Output the (x, y) coordinate of the center of the cell containing the given text.  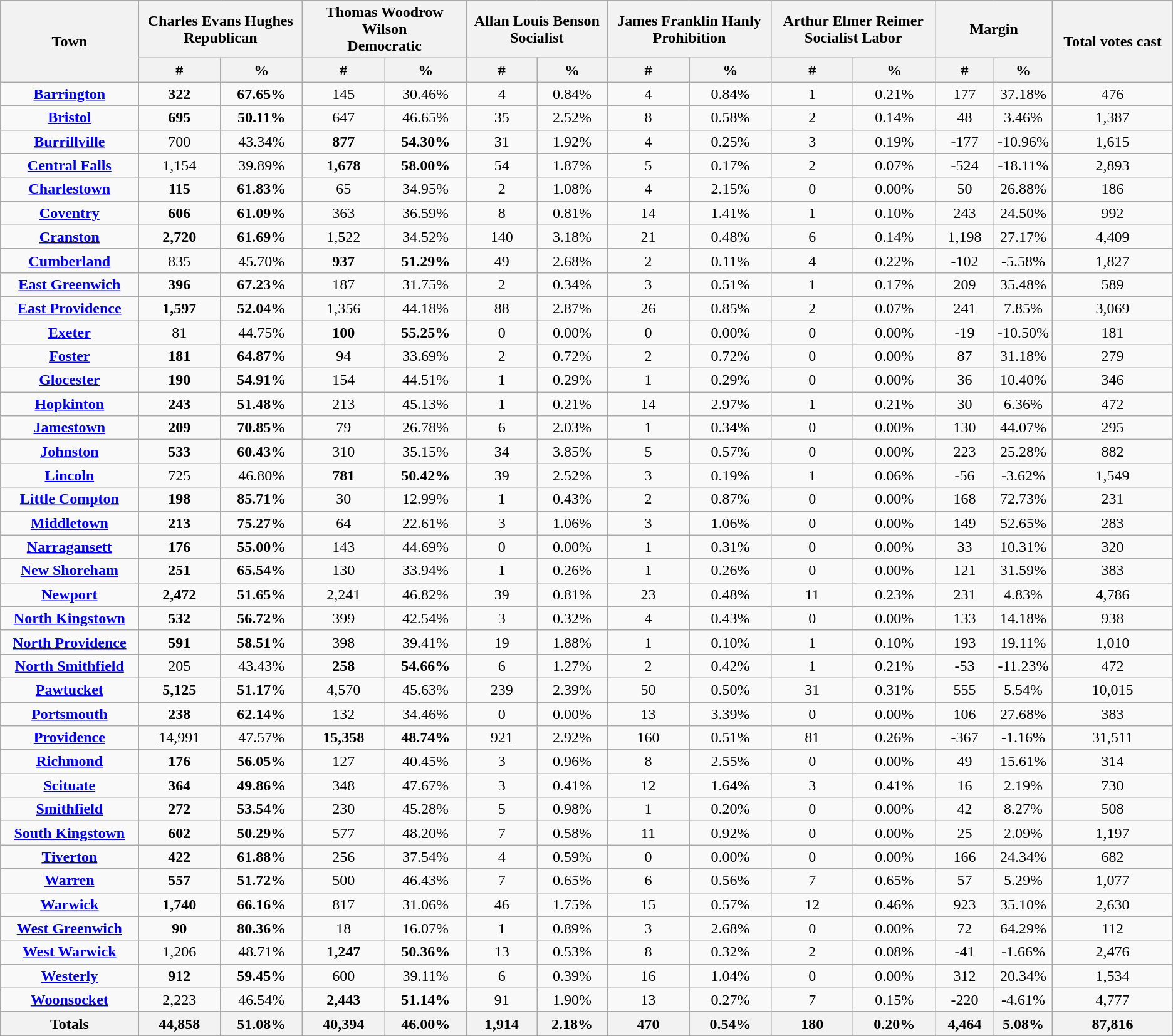
132 (343, 713)
88 (502, 308)
37.54% (426, 857)
35 (502, 118)
48 (965, 118)
882 (1113, 452)
East Providence (70, 308)
398 (343, 642)
26 (648, 308)
North Providence (70, 642)
54.91% (262, 380)
55.25% (426, 333)
154 (343, 380)
44.69% (426, 547)
0.27% (731, 1000)
-524 (965, 165)
70.85% (262, 428)
647 (343, 118)
46.82% (426, 594)
121 (965, 571)
1,678 (343, 165)
1,534 (1113, 976)
Warren (70, 881)
992 (1113, 213)
817 (343, 904)
56.72% (262, 618)
2.15% (731, 189)
-41 (965, 952)
East Greenwich (70, 284)
4,570 (343, 690)
31.06% (426, 904)
602 (179, 833)
7.85% (1023, 308)
0.39% (572, 976)
44.75% (262, 333)
923 (965, 904)
835 (179, 261)
140 (502, 237)
3.39% (731, 713)
4,786 (1113, 594)
34.46% (426, 713)
23 (648, 594)
51.65% (262, 594)
1,827 (1113, 261)
87 (965, 356)
4,777 (1113, 1000)
Jamestown (70, 428)
43.43% (262, 666)
Little Compton (70, 499)
363 (343, 213)
58.51% (262, 642)
54.30% (426, 142)
44.51% (426, 380)
198 (179, 499)
258 (343, 666)
22.61% (426, 523)
0.87% (731, 499)
21 (648, 237)
94 (343, 356)
51.14% (426, 1000)
133 (965, 618)
312 (965, 976)
5.29% (1023, 881)
0.11% (731, 261)
1,387 (1113, 118)
180 (812, 1023)
44,858 (179, 1023)
251 (179, 571)
938 (1113, 618)
256 (343, 857)
1,077 (1113, 881)
60.43% (262, 452)
37.18% (1023, 94)
48.20% (426, 833)
50.11% (262, 118)
15 (648, 904)
3,069 (1113, 308)
46.00% (426, 1023)
36 (965, 380)
508 (1113, 809)
North Smithfield (70, 666)
2.92% (572, 738)
2,223 (179, 1000)
149 (965, 523)
51.29% (426, 261)
Narragansett (70, 547)
279 (1113, 356)
Foster (70, 356)
Coventry (70, 213)
53.54% (262, 809)
2.09% (1023, 833)
921 (502, 738)
24.50% (1023, 213)
Tiverton (70, 857)
2.39% (572, 690)
1.92% (572, 142)
1,914 (502, 1023)
3.18% (572, 237)
47.57% (262, 738)
34.95% (426, 189)
31.18% (1023, 356)
533 (179, 452)
0.54% (731, 1023)
2,893 (1113, 165)
51.48% (262, 404)
0.42% (731, 666)
80.36% (262, 928)
422 (179, 857)
-4.61% (1023, 1000)
54.66% (426, 666)
26.88% (1023, 189)
Cumberland (70, 261)
75.27% (262, 523)
3.46% (1023, 118)
Total votes cast (1113, 41)
Richmond (70, 762)
19 (502, 642)
10.31% (1023, 547)
51.08% (262, 1023)
30.46% (426, 94)
Bristol (70, 118)
-18.11% (1023, 165)
Warwick (70, 904)
1.88% (572, 642)
65.54% (262, 571)
Providence (70, 738)
33 (965, 547)
591 (179, 642)
-177 (965, 142)
2.97% (731, 404)
Hopkinton (70, 404)
2.18% (572, 1023)
0.59% (572, 857)
4,464 (965, 1023)
-19 (965, 333)
58.00% (426, 165)
186 (1113, 189)
500 (343, 881)
34 (502, 452)
1.64% (731, 785)
0.89% (572, 928)
364 (179, 785)
-220 (965, 1000)
61.09% (262, 213)
0.46% (895, 904)
106 (965, 713)
223 (965, 452)
47.67% (426, 785)
1,615 (1113, 142)
61.88% (262, 857)
1,197 (1113, 833)
14,991 (179, 738)
51.72% (262, 881)
310 (343, 452)
700 (179, 142)
322 (179, 94)
46.43% (426, 881)
600 (343, 976)
8.27% (1023, 809)
1.04% (731, 976)
44.07% (1023, 428)
45.70% (262, 261)
67.23% (262, 284)
Charles Evans HughesRepublican (221, 29)
532 (179, 618)
35.48% (1023, 284)
24.34% (1023, 857)
45.63% (426, 690)
1,198 (965, 237)
112 (1113, 928)
-3.62% (1023, 475)
New Shoreham (70, 571)
67.65% (262, 94)
555 (965, 690)
0.56% (731, 881)
470 (648, 1023)
2,241 (343, 594)
0.23% (895, 594)
48.74% (426, 738)
72 (965, 928)
0.06% (895, 475)
West Greenwich (70, 928)
35.10% (1023, 904)
39.11% (426, 976)
314 (1113, 762)
190 (179, 380)
61.69% (262, 237)
5.08% (1023, 1023)
72.73% (1023, 499)
-5.58% (1023, 261)
51.17% (262, 690)
396 (179, 284)
241 (965, 308)
Arthur Elmer ReimerSocialist Labor (853, 29)
50.42% (426, 475)
695 (179, 118)
100 (343, 333)
42.54% (426, 618)
25 (965, 833)
346 (1113, 380)
205 (179, 666)
35.15% (426, 452)
46.65% (426, 118)
877 (343, 142)
730 (1113, 785)
52.65% (1023, 523)
50.36% (426, 952)
0.53% (572, 952)
26.78% (426, 428)
2,720 (179, 237)
2,443 (343, 1000)
160 (648, 738)
320 (1113, 547)
46 (502, 904)
166 (965, 857)
48.71% (262, 952)
55.00% (262, 547)
10,015 (1113, 690)
1,549 (1113, 475)
Barrington (70, 94)
91 (502, 1000)
577 (343, 833)
283 (1113, 523)
46.80% (262, 475)
Glocester (70, 380)
39.41% (426, 642)
Margin (994, 29)
168 (965, 499)
-367 (965, 738)
64 (343, 523)
South Kingstown (70, 833)
1.90% (572, 1000)
Lincoln (70, 475)
-11.23% (1023, 666)
2.87% (572, 308)
65 (343, 189)
5.54% (1023, 690)
143 (343, 547)
15,358 (343, 738)
606 (179, 213)
6.36% (1023, 404)
57 (965, 881)
34.52% (426, 237)
Westerly (70, 976)
127 (343, 762)
49.86% (262, 785)
-53 (965, 666)
West Warwick (70, 952)
James Franklin HanlyProhibition (689, 29)
Woonsocket (70, 1000)
Exeter (70, 333)
589 (1113, 284)
40.45% (426, 762)
3.85% (572, 452)
682 (1113, 857)
85.71% (262, 499)
44.18% (426, 308)
-1.16% (1023, 738)
0.92% (731, 833)
4,409 (1113, 237)
0.08% (895, 952)
40,394 (343, 1023)
Totals (70, 1023)
42 (965, 809)
0.96% (572, 762)
239 (502, 690)
31,511 (1113, 738)
2,476 (1113, 952)
Cranston (70, 237)
Allan Louis BensonSocialist (537, 29)
87,816 (1113, 1023)
20.34% (1023, 976)
Thomas Woodrow WilsonDemocratic (385, 29)
45.28% (426, 809)
187 (343, 284)
31.75% (426, 284)
0.15% (895, 1000)
0.22% (895, 261)
Smithfield (70, 809)
1.08% (572, 189)
399 (343, 618)
1,356 (343, 308)
66.16% (262, 904)
64.29% (1023, 928)
1.75% (572, 904)
61.83% (262, 189)
1,522 (343, 237)
50.29% (262, 833)
230 (343, 809)
557 (179, 881)
14.18% (1023, 618)
33.69% (426, 356)
45.13% (426, 404)
27.17% (1023, 237)
18 (343, 928)
64.87% (262, 356)
19.11% (1023, 642)
1,247 (343, 952)
Portsmouth (70, 713)
295 (1113, 428)
0.50% (731, 690)
238 (179, 713)
476 (1113, 94)
2.55% (731, 762)
781 (343, 475)
1.27% (572, 666)
Johnston (70, 452)
5,125 (179, 690)
15.61% (1023, 762)
937 (343, 261)
1,206 (179, 952)
4.83% (1023, 594)
Town (70, 41)
1,010 (1113, 642)
725 (179, 475)
39.89% (262, 165)
46.54% (262, 1000)
1,597 (179, 308)
-1.66% (1023, 952)
-10.50% (1023, 333)
1.87% (572, 165)
27.68% (1023, 713)
25.28% (1023, 452)
Middletown (70, 523)
Burrillville (70, 142)
54 (502, 165)
-10.96% (1023, 142)
912 (179, 976)
62.14% (262, 713)
115 (179, 189)
North Kingstown (70, 618)
0.85% (731, 308)
Newport (70, 594)
43.34% (262, 142)
Charlestown (70, 189)
10.40% (1023, 380)
145 (343, 94)
193 (965, 642)
0.98% (572, 809)
52.04% (262, 308)
2.03% (572, 428)
2,472 (179, 594)
33.94% (426, 571)
59.45% (262, 976)
348 (343, 785)
2,630 (1113, 904)
36.59% (426, 213)
1,740 (179, 904)
Scituate (70, 785)
90 (179, 928)
1,154 (179, 165)
177 (965, 94)
0.25% (731, 142)
Pawtucket (70, 690)
2.19% (1023, 785)
-56 (965, 475)
272 (179, 809)
79 (343, 428)
Central Falls (70, 165)
1.41% (731, 213)
-102 (965, 261)
16.07% (426, 928)
31.59% (1023, 571)
12.99% (426, 499)
56.05% (262, 762)
